Determine the (x, y) coordinate at the center of the cell enclosing the given text.  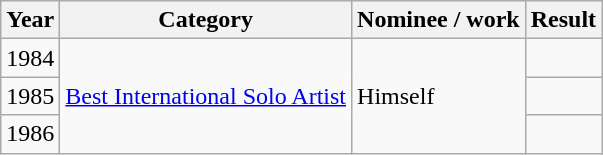
1984 (30, 58)
Category (206, 20)
Best International Solo Artist (206, 96)
Result (563, 20)
Year (30, 20)
Nominee / work (439, 20)
Himself (439, 96)
1986 (30, 134)
1985 (30, 96)
